For the text-containing cell, return its midpoint in (x, y) coordinate format. 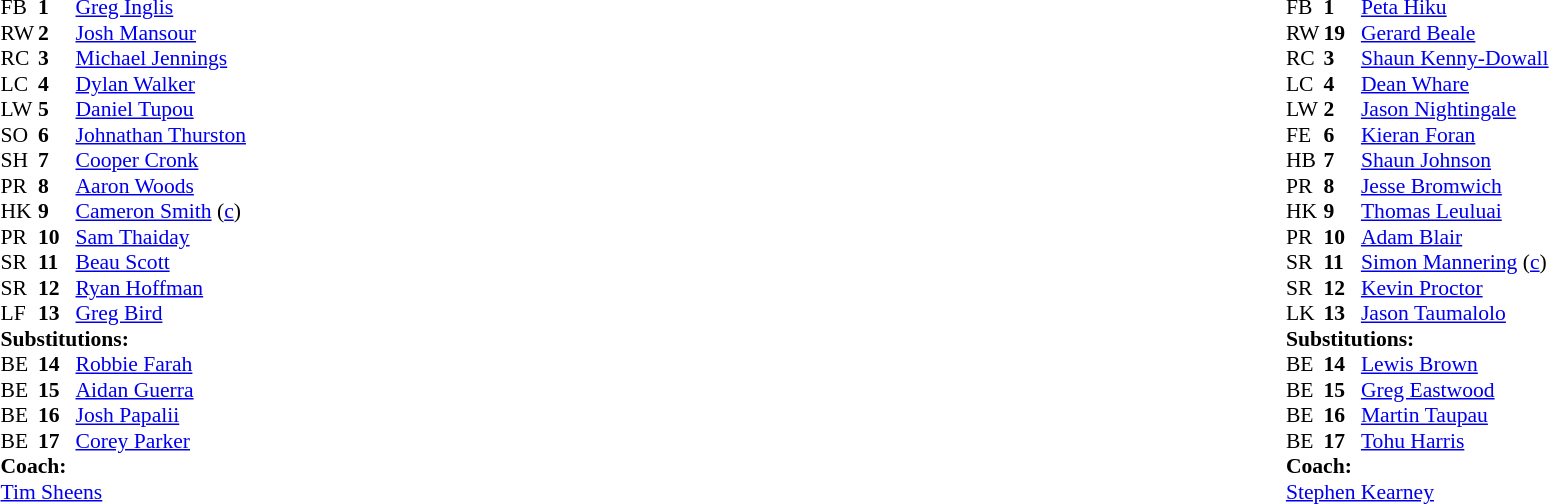
SO (19, 135)
Sam Thaiday (161, 237)
Corey Parker (161, 441)
Josh Mansour (161, 33)
HB (1305, 161)
Ryan Hoffman (161, 288)
Shaun Johnson (1455, 161)
Cameron Smith (c) (161, 211)
LF (19, 313)
Robbie Farah (161, 365)
Greg Eastwood (1455, 390)
Josh Papalii (161, 415)
Adam Blair (1455, 237)
Dean Whare (1455, 84)
Jason Taumalolo (1455, 313)
Greg Bird (161, 313)
19 (1342, 33)
5 (57, 109)
Gerard Beale (1455, 33)
Tohu Harris (1455, 441)
Kevin Proctor (1455, 288)
Shaun Kenny-Dowall (1455, 59)
FE (1305, 135)
Aidan Guerra (161, 390)
Michael Jennings (161, 59)
Jesse Bromwich (1455, 186)
Aaron Woods (161, 186)
LK (1305, 313)
Daniel Tupou (161, 109)
Thomas Leuluai (1455, 211)
Beau Scott (161, 263)
Johnathan Thurston (161, 135)
Martin Taupau (1455, 415)
Cooper Cronk (161, 161)
Simon Mannering (c) (1455, 263)
SH (19, 161)
Lewis Brown (1455, 365)
Jason Nightingale (1455, 109)
Kieran Foran (1455, 135)
Dylan Walker (161, 84)
